From the cell containing the given text, extract its center point as (x, y) coordinate. 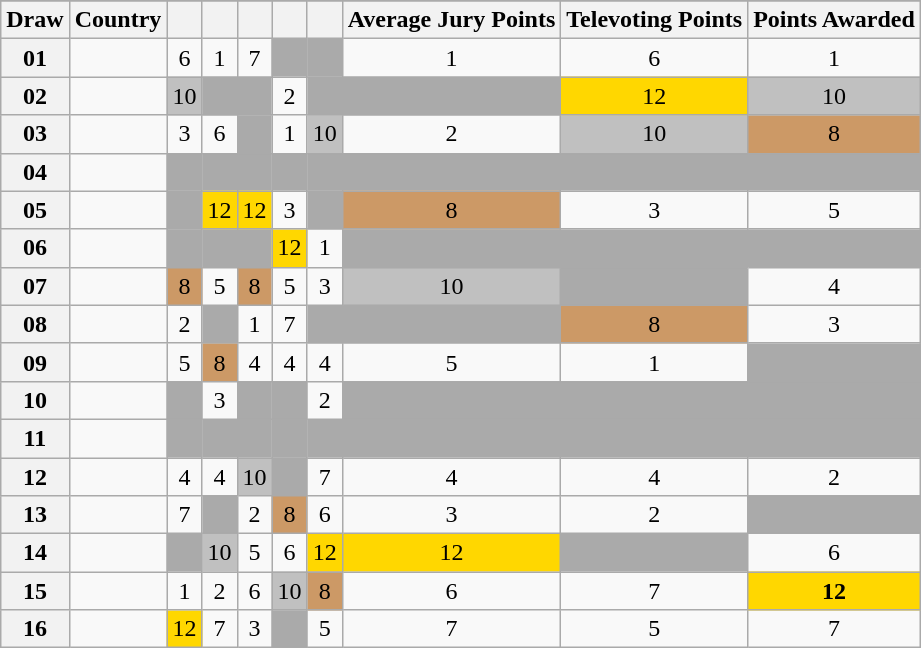
07 (35, 286)
02 (35, 96)
Country (118, 20)
Average Jury Points (452, 20)
05 (35, 210)
06 (35, 248)
11 (35, 438)
Points Awarded (834, 20)
15 (35, 591)
03 (35, 134)
Televoting Points (654, 20)
14 (35, 553)
01 (35, 58)
13 (35, 515)
08 (35, 324)
04 (35, 172)
09 (35, 362)
Draw (35, 20)
16 (35, 629)
